For the text-containing cell, return its midpoint in [X, Y] coordinate format. 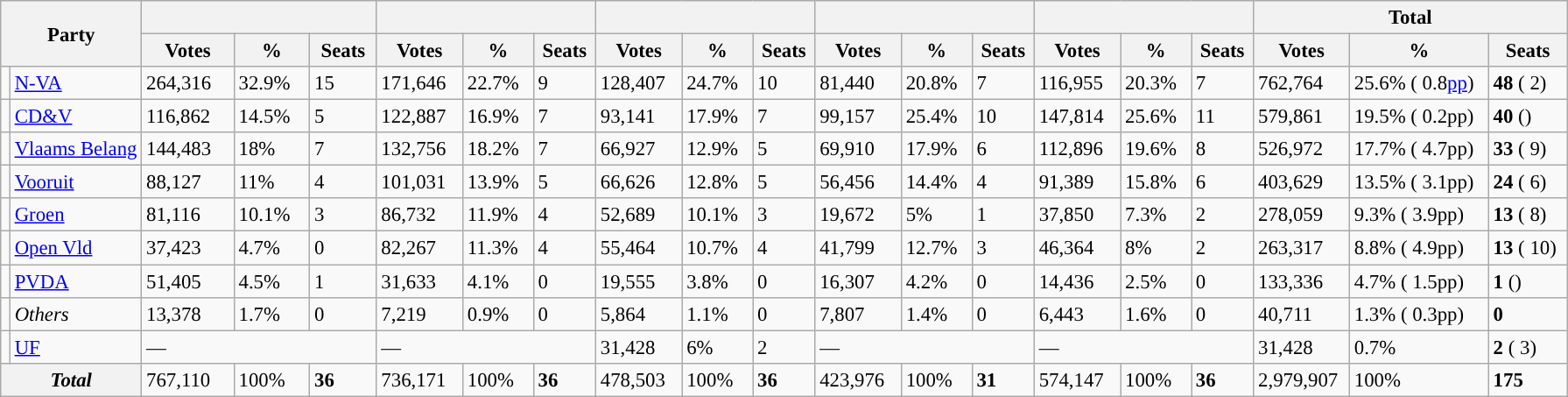
1.7% [271, 314]
Vooruit [75, 182]
132,756 [419, 149]
PVDA [75, 281]
52,689 [638, 215]
12.9% [718, 149]
40,711 [1302, 314]
478,503 [638, 379]
20.8% [937, 83]
4.7% [271, 248]
81,440 [858, 83]
93,141 [638, 117]
13.9% [497, 182]
20.3% [1156, 83]
16.9% [497, 117]
9 [564, 83]
122,887 [419, 117]
41,799 [858, 248]
5% [937, 215]
762,764 [1302, 83]
15 [343, 83]
2.5% [1156, 281]
403,629 [1302, 182]
86,732 [419, 215]
8% [1156, 248]
1.3% ( 0.3pp) [1418, 314]
17.7% ( 4.7pp) [1418, 149]
16,307 [858, 281]
278,059 [1302, 215]
25.6% [1156, 117]
37,850 [1077, 215]
33 ( 9) [1527, 149]
0.9% [497, 314]
574,147 [1077, 379]
7.3% [1156, 215]
175 [1527, 379]
133,336 [1302, 281]
1.1% [718, 314]
82,267 [419, 248]
51,405 [187, 281]
24 ( 6) [1527, 182]
1 () [1527, 281]
6% [718, 347]
264,316 [187, 83]
8.8% ( 4.9pp) [1418, 248]
1.4% [937, 314]
13 ( 8) [1527, 215]
116,955 [1077, 83]
19.6% [1156, 149]
11% [271, 182]
263,317 [1302, 248]
Open Vld [75, 248]
147,814 [1077, 117]
2 ( 3) [1527, 347]
116,862 [187, 117]
13 ( 10) [1527, 248]
32.9% [271, 83]
15.8% [1156, 182]
767,110 [187, 379]
22.7% [497, 83]
Vlaams Belang [75, 149]
9.3% ( 3.9pp) [1418, 215]
423,976 [858, 379]
19.5% ( 0.2pp) [1418, 117]
101,031 [419, 182]
UF [75, 347]
19,555 [638, 281]
11.9% [497, 215]
66,927 [638, 149]
CD&V [75, 117]
526,972 [1302, 149]
736,171 [419, 379]
13.5% ( 3.1pp) [1418, 182]
31 [1003, 379]
31,633 [419, 281]
14.5% [271, 117]
144,483 [187, 149]
11.3% [497, 248]
4.5% [271, 281]
11 [1222, 117]
128,407 [638, 83]
14.4% [937, 182]
7,219 [419, 314]
18% [271, 149]
37,423 [187, 248]
7,807 [858, 314]
66,626 [638, 182]
Party [72, 33]
24.7% [718, 83]
81,116 [187, 215]
2,979,907 [1302, 379]
Groen [75, 215]
18.2% [497, 149]
10.7% [718, 248]
N-VA [75, 83]
13,378 [187, 314]
Others [75, 314]
3.8% [718, 281]
0.7% [1418, 347]
99,157 [858, 117]
112,896 [1077, 149]
25.6% ( 0.8pp) [1418, 83]
88,127 [187, 182]
579,861 [1302, 117]
46,364 [1077, 248]
5,864 [638, 314]
12.7% [937, 248]
6,443 [1077, 314]
12.8% [718, 182]
55,464 [638, 248]
4.2% [937, 281]
1.6% [1156, 314]
91,389 [1077, 182]
14,436 [1077, 281]
19,672 [858, 215]
56,456 [858, 182]
48 ( 2) [1527, 83]
8 [1222, 149]
171,646 [419, 83]
40 () [1527, 117]
25.4% [937, 117]
69,910 [858, 149]
4.7% ( 1.5pp) [1418, 281]
4.1% [497, 281]
